From the cell containing the given text, extract its center point as (X, Y) coordinate. 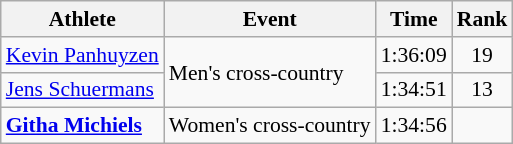
1:36:09 (414, 55)
Kevin Panhuyzen (82, 55)
19 (482, 55)
Athlete (82, 19)
Jens Schuermans (82, 90)
1:34:51 (414, 90)
13 (482, 90)
Time (414, 19)
1:34:56 (414, 126)
Rank (482, 19)
Event (270, 19)
Githa Michiels (82, 126)
Women's cross-country (270, 126)
Men's cross-country (270, 72)
